Capture the cell that displays the provided text and extract its [x, y] central coordinate. 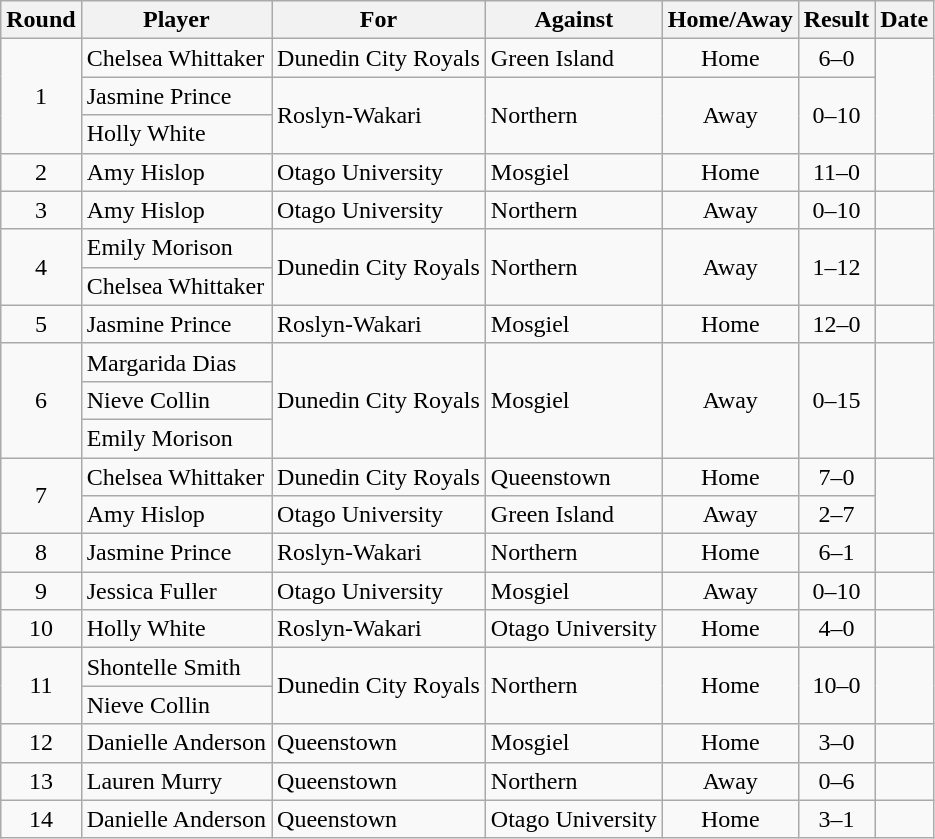
0–6 [836, 781]
3–0 [836, 743]
Round [41, 20]
Date [904, 20]
6 [41, 400]
Against [574, 20]
13 [41, 781]
1 [41, 96]
14 [41, 819]
1–12 [836, 267]
Margarida Dias [176, 362]
3 [41, 210]
Home/Away [730, 20]
Lauren Murry [176, 781]
Jessica Fuller [176, 591]
12 [41, 743]
6–1 [836, 553]
Result [836, 20]
Player [176, 20]
Shontelle Smith [176, 667]
5 [41, 324]
11–0 [836, 172]
10–0 [836, 686]
11 [41, 686]
0–15 [836, 400]
3–1 [836, 819]
4 [41, 267]
7–0 [836, 477]
9 [41, 591]
2–7 [836, 515]
8 [41, 553]
6–0 [836, 58]
4–0 [836, 629]
2 [41, 172]
For [379, 20]
10 [41, 629]
12–0 [836, 324]
7 [41, 496]
